Search for the cell housing the specified text and yield its (X, Y) center coordinate. 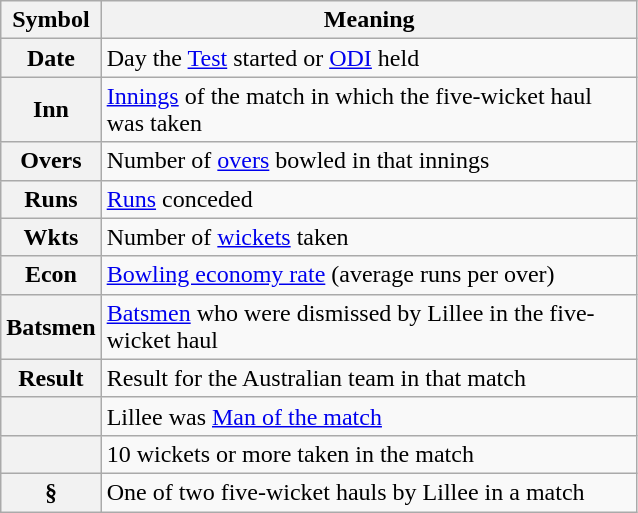
Econ (51, 275)
Innings of the match in which the five-wicket haul was taken (369, 110)
Runs (51, 199)
Meaning (369, 20)
Symbol (51, 20)
Day the Test started or ODI held (369, 58)
Lillee was Man of the match (369, 416)
Inn (51, 110)
Bowling economy rate (average runs per over) (369, 275)
Overs (51, 161)
One of two five-wicket hauls by Lillee in a match (369, 492)
Result (51, 378)
Runs conceded (369, 199)
10 wickets or more taken in the match (369, 454)
Number of overs bowled in that innings (369, 161)
§ (51, 492)
Date (51, 58)
Number of wickets taken (369, 237)
Wkts (51, 237)
Result for the Australian team in that match (369, 378)
Batsmen (51, 326)
Batsmen who were dismissed by Lillee in the five-wicket haul (369, 326)
